Pinpoint the cell where the given text exists, returning its [X, Y] midpoint coordinate. 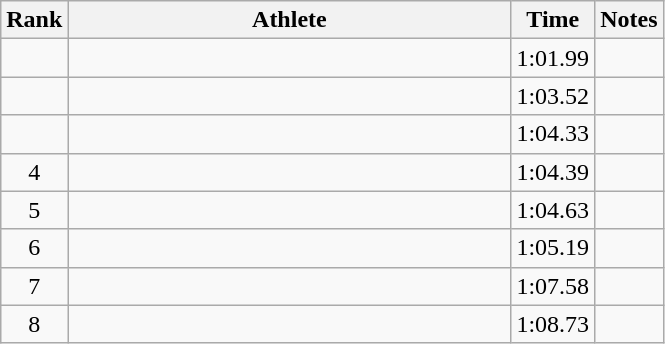
1:04.39 [553, 172]
7 [34, 286]
Notes [629, 20]
Time [553, 20]
1:05.19 [553, 248]
5 [34, 210]
1:07.58 [553, 286]
Athlete [290, 20]
8 [34, 324]
1:04.63 [553, 210]
6 [34, 248]
1:01.99 [553, 58]
1:03.52 [553, 96]
1:08.73 [553, 324]
4 [34, 172]
1:04.33 [553, 134]
Rank [34, 20]
